For the text-containing cell, return its midpoint in (x, y) coordinate format. 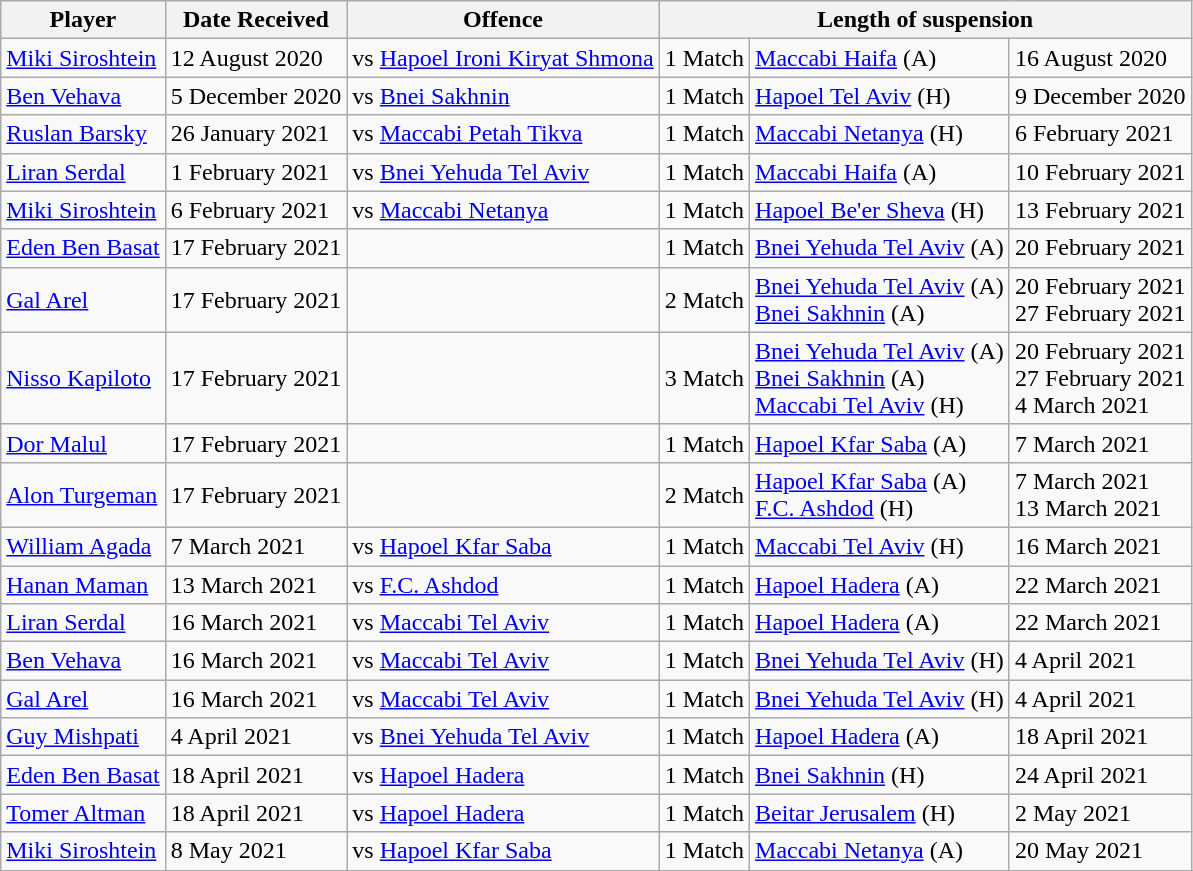
12 August 2020 (256, 58)
7 March 202113 March 2021 (1100, 494)
vs Maccabi Petah Tikva (503, 134)
Beitar Jerusalem (H) (880, 813)
20 February 202127 February 2021 (1100, 300)
Offence (503, 20)
Bnei Yehuda Tel Aviv (A)Bnei Sakhnin (A) (880, 300)
26 January 2021 (256, 134)
vs Bnei Sakhnin (503, 96)
Bnei Yehuda Tel Aviv (A)Bnei Sakhnin (A)Maccabi Tel Aviv (H) (880, 378)
20 May 2021 (1100, 851)
Bnei Sakhnin (H) (880, 775)
Dor Malul (83, 443)
Maccabi Tel Aviv (H) (880, 546)
Hapoel Tel Aviv (H) (880, 96)
Hanan Maman (83, 585)
Bnei Yehuda Tel Aviv (A) (880, 248)
Maccabi Netanya (H) (880, 134)
1 February 2021 (256, 172)
William Agada (83, 546)
Hapoel Be'er Sheva (H) (880, 210)
Maccabi Netanya (A) (880, 851)
Hapoel Kfar Saba (A) (880, 443)
Date Received (256, 20)
vs F.C. Ashdod (503, 585)
3 Match (704, 378)
24 April 2021 (1100, 775)
8 May 2021 (256, 851)
13 March 2021 (256, 585)
5 December 2020 (256, 96)
Hapoel Kfar Saba (A)F.C. Ashdod (H) (880, 494)
Player (83, 20)
Ruslan Barsky (83, 134)
Length of suspension (925, 20)
vs Hapoel Ironi Kiryat Shmona (503, 58)
16 August 2020 (1100, 58)
20 February 202127 February 20214 March 2021 (1100, 378)
9 December 2020 (1100, 96)
13 February 2021 (1100, 210)
Guy Mishpati (83, 737)
10 February 2021 (1100, 172)
Tomer Altman (83, 813)
Alon Turgeman (83, 494)
20 February 2021 (1100, 248)
2 May 2021 (1100, 813)
Nisso Kapiloto (83, 378)
vs Maccabi Netanya (503, 210)
